Locate the cell with the specified text and output its (x, y) center coordinate. 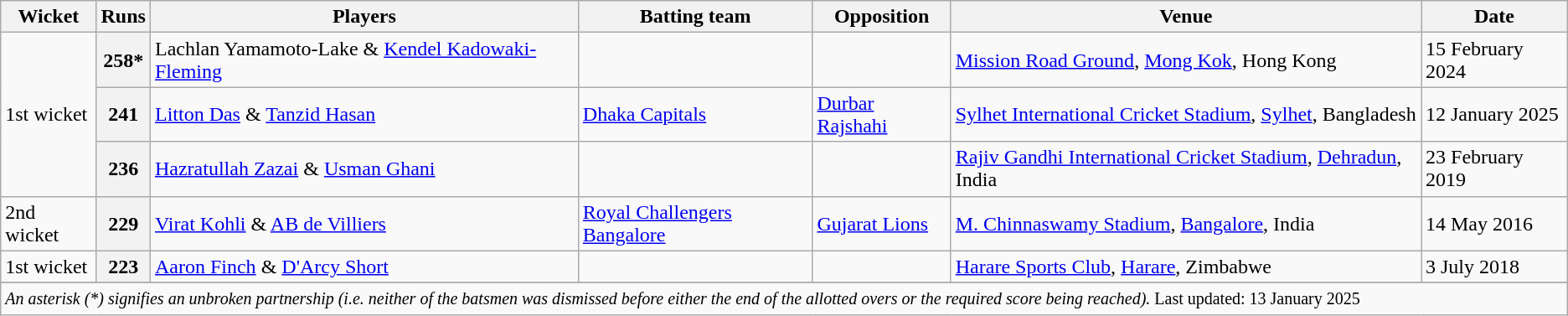
Venue (1186, 17)
2nd wicket (49, 223)
Harare Sports Club, Harare, Zimbabwe (1186, 267)
3 July 2018 (1494, 267)
Sylhet International Cricket Stadium, Sylhet, Bangladesh (1186, 114)
Players (364, 17)
Royal Challengers Bangalore (695, 223)
258* (123, 60)
229 (123, 223)
15 February 2024 (1494, 60)
23 February 2019 (1494, 169)
Opposition (881, 17)
14 May 2016 (1494, 223)
Rajiv Gandhi International Cricket Stadium, Dehradun, India (1186, 169)
M. Chinnaswamy Stadium, Bangalore, India (1186, 223)
241 (123, 114)
Durbar Rajshahi (881, 114)
223 (123, 267)
Mission Road Ground, Mong Kok, Hong Kong (1186, 60)
Litton Das & Tanzid Hasan (364, 114)
Wicket (49, 17)
236 (123, 169)
Runs (123, 17)
12 January 2025 (1494, 114)
Batting team (695, 17)
Lachlan Yamamoto-Lake & Kendel Kadowaki-Fleming (364, 60)
Virat Kohli & AB de Villiers (364, 223)
Dhaka Capitals (695, 114)
Gujarat Lions (881, 223)
Date (1494, 17)
Hazratullah Zazai & Usman Ghani (364, 169)
Aaron Finch & D'Arcy Short (364, 267)
